Extract the [x, y] coordinate from the center of the cell holding the provided text.  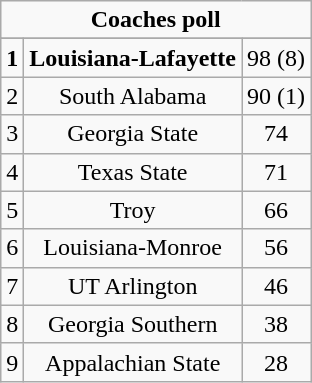
90 (1) [276, 96]
Georgia Southern [133, 324]
6 [12, 248]
38 [276, 324]
8 [12, 324]
71 [276, 172]
Georgia State [133, 134]
South Alabama [133, 96]
Texas State [133, 172]
Louisiana-Monroe [133, 248]
4 [12, 172]
Coaches poll [156, 20]
74 [276, 134]
7 [12, 286]
UT Arlington [133, 286]
5 [12, 210]
9 [12, 362]
Louisiana-Lafayette [133, 58]
56 [276, 248]
66 [276, 210]
3 [12, 134]
1 [12, 58]
Appalachian State [133, 362]
28 [276, 362]
Troy [133, 210]
46 [276, 286]
98 (8) [276, 58]
2 [12, 96]
